Detect which cell encompasses the target text, then output its (X, Y) center coordinate. 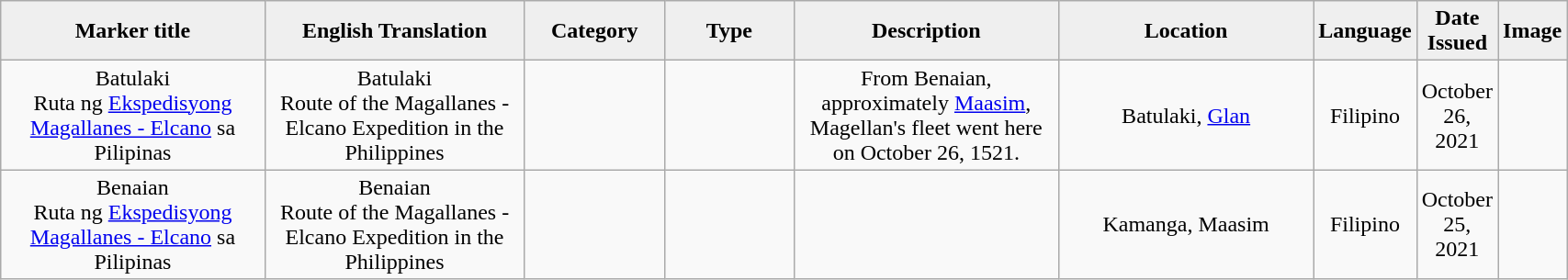
From Benaian, approximately Maasim, Magellan's fleet went here on October 26, 1521. (926, 116)
English Translation (395, 31)
Date Issued (1457, 31)
October 26, 2021 (1457, 116)
Category (595, 31)
October 25, 2021 (1457, 224)
Marker title (132, 31)
Language (1365, 31)
Description (926, 31)
Location (1185, 31)
BatulakiRuta ng Ekspedisyong Magallanes - Elcano sa Pilipinas (132, 116)
Type (729, 31)
BenaianRuta ng Ekspedisyong Magallanes - Elcano sa Pilipinas (132, 224)
Kamanga, Maasim (1185, 224)
Image (1532, 31)
BenaianRoute of the Magallanes - Elcano Expedition in the Philippines (395, 224)
Batulaki, Glan (1185, 116)
BatulakiRoute of the Magallanes - Elcano Expedition in the Philippines (395, 116)
